Search for the cell housing the specified text and yield its [x, y] center coordinate. 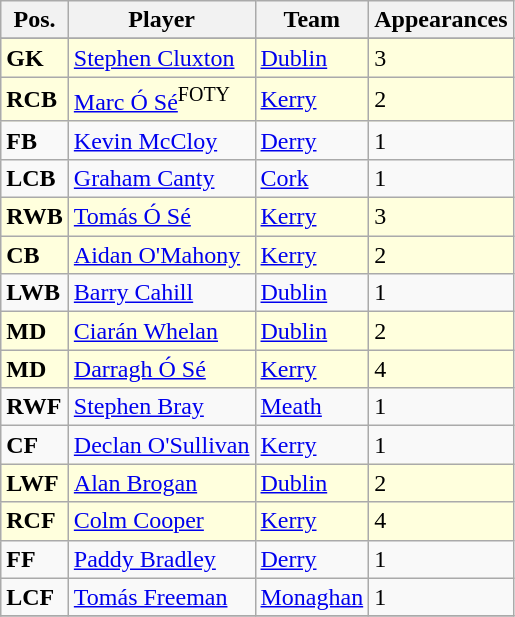
Monaghan [312, 597]
Cork [312, 178]
FF [35, 559]
Ciarán Whelan [162, 331]
FB [35, 140]
Team [312, 20]
Stephen Bray [162, 407]
Marc Ó SéFOTY [162, 100]
CF [35, 445]
Tomás Ó Sé [162, 217]
Player [162, 20]
Appearances [441, 20]
RCF [35, 521]
Alan Brogan [162, 483]
Meath [312, 407]
LWF [35, 483]
RWB [35, 217]
LCF [35, 597]
Declan O'Sullivan [162, 445]
Barry Cahill [162, 293]
RCB [35, 100]
LWB [35, 293]
Kevin McCloy [162, 140]
Pos. [35, 20]
Colm Cooper [162, 521]
CB [35, 255]
LCB [35, 178]
Tomás Freeman [162, 597]
RWF [35, 407]
Paddy Bradley [162, 559]
Stephen Cluxton [162, 58]
GK [35, 58]
Darragh Ó Sé [162, 369]
Aidan O'Mahony [162, 255]
Graham Canty [162, 178]
